Return the [x, y] coordinate for the center point of the cell that contains the specified text.  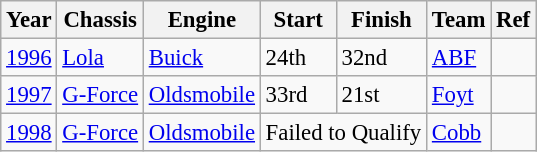
Foyt [459, 95]
1997 [29, 95]
Team [459, 20]
24th [298, 58]
Buick [202, 58]
21st [381, 95]
Finish [381, 20]
1998 [29, 133]
1996 [29, 58]
32nd [381, 58]
Engine [202, 20]
Lola [100, 58]
Ref [514, 20]
Failed to Qualify [343, 133]
Start [298, 20]
33rd [298, 95]
ABF [459, 58]
Chassis [100, 20]
Cobb [459, 133]
Year [29, 20]
